Identify which cell holds the provided text, then report its (x, y) central coordinate. 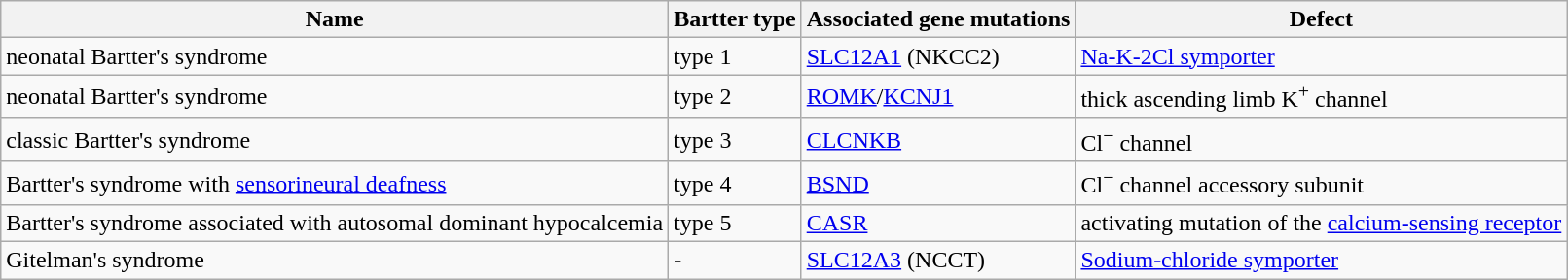
Gitelman's syndrome (335, 261)
- (736, 261)
Bartter's syndrome associated with autosomal dominant hypocalcemia (335, 224)
CASR (938, 224)
type 3 (736, 140)
type 4 (736, 183)
Cl− channel (1322, 140)
Bartter type (736, 19)
thick ascending limb K+ channel (1322, 97)
Associated gene mutations (938, 19)
type 5 (736, 224)
Name (335, 19)
type 2 (736, 97)
Cl− channel accessory subunit (1322, 183)
SLC12A1 (NKCC2) (938, 56)
ROMK/KCNJ1 (938, 97)
type 1 (736, 56)
Sodium-chloride symporter (1322, 261)
Defect (1322, 19)
Bartter's syndrome with sensorineural deafness (335, 183)
classic Bartter's syndrome (335, 140)
BSND (938, 183)
CLCNKB (938, 140)
SLC12A3 (NCCT) (938, 261)
Na-K-2Cl symporter (1322, 56)
activating mutation of the calcium-sensing receptor (1322, 224)
